Identify which cell holds the provided text, then report its (x, y) central coordinate. 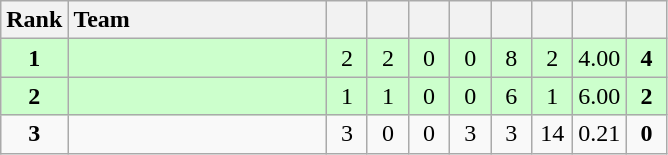
4.00 (600, 58)
6 (512, 96)
8 (512, 58)
6.00 (600, 96)
0.21 (600, 134)
Rank (34, 20)
14 (552, 134)
Team (198, 20)
4 (646, 58)
